Identify which cell holds the provided text, then report its [x, y] central coordinate. 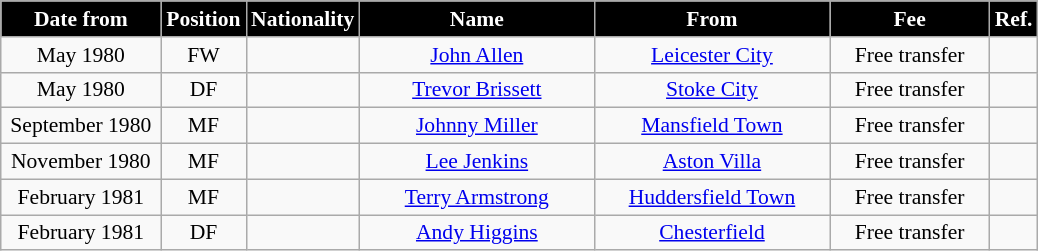
Leicester City [712, 55]
Johnny Miller [476, 126]
Mansfield Town [712, 126]
Stoke City [712, 90]
FW [204, 55]
Lee Jenkins [476, 162]
Ref. [1014, 19]
Andy Higgins [476, 233]
Fee [910, 19]
Aston Villa [712, 162]
John Allen [476, 55]
Chesterfield [712, 233]
September 1980 [81, 126]
Position [204, 19]
Nationality [302, 19]
Terry Armstrong [476, 197]
From [712, 19]
Name [476, 19]
Date from [81, 19]
Trevor Brissett [476, 90]
Huddersfield Town [712, 197]
November 1980 [81, 162]
